Capture the cell that displays the provided text and extract its [X, Y] central coordinate. 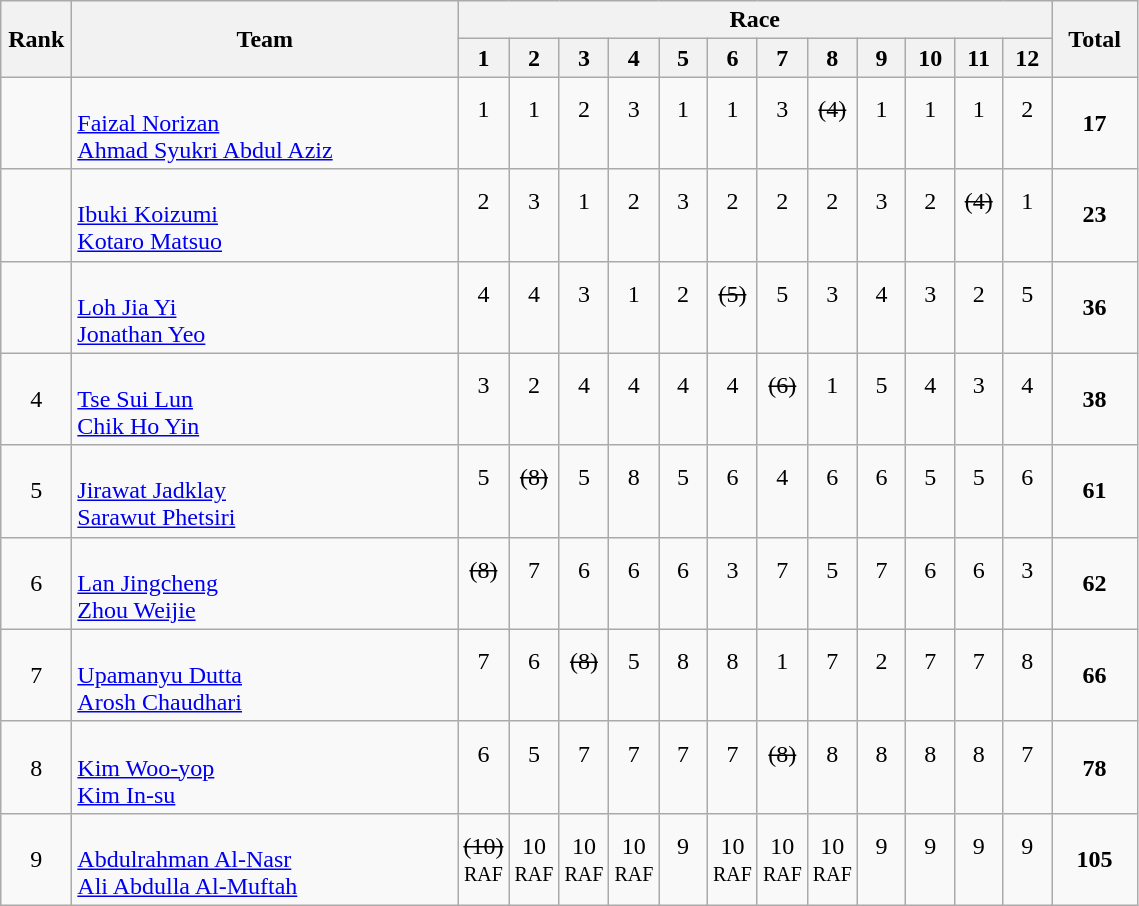
Jirawat JadklaySarawut Phetsiri [265, 491]
Loh Jia YiJonathan Yeo [265, 307]
61 [1095, 491]
105 [1095, 859]
62 [1095, 583]
(5) [732, 307]
38 [1095, 399]
10 [930, 58]
Faizal NorizanAhmad Syukri Abdul Aziz [265, 123]
11 [978, 58]
Abdulrahman Al-NasrAli Abdulla Al-Muftah [265, 859]
Total [1095, 39]
Rank [36, 39]
Lan JingchengZhou Weijie [265, 583]
Ibuki KoizumiKotaro Matsuo [265, 215]
Upamanyu DuttaArosh Chaudhari [265, 675]
Tse Sui LunChik Ho Yin [265, 399]
(6) [782, 399]
Kim Woo-yopKim In-su [265, 767]
(10)RAF [484, 859]
66 [1095, 675]
23 [1095, 215]
Team [265, 39]
Race [755, 20]
78 [1095, 767]
36 [1095, 307]
12 [1028, 58]
17 [1095, 123]
